Identify which cell holds the provided text, then report its [X, Y] central coordinate. 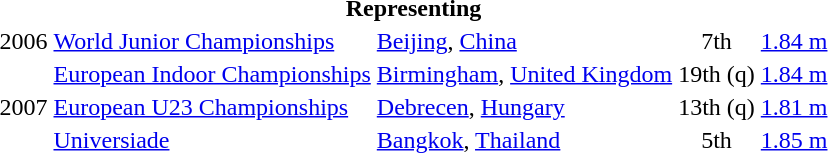
Beijing, China [524, 41]
Birmingham, United Kingdom [524, 74]
European U23 Championships [212, 107]
European Indoor Championships [212, 74]
19th (q) [717, 74]
7th [717, 41]
13th (q) [717, 107]
Debrecen, Hungary [524, 107]
World Junior Championships [212, 41]
